Identify which cell holds the provided text, then report its (X, Y) central coordinate. 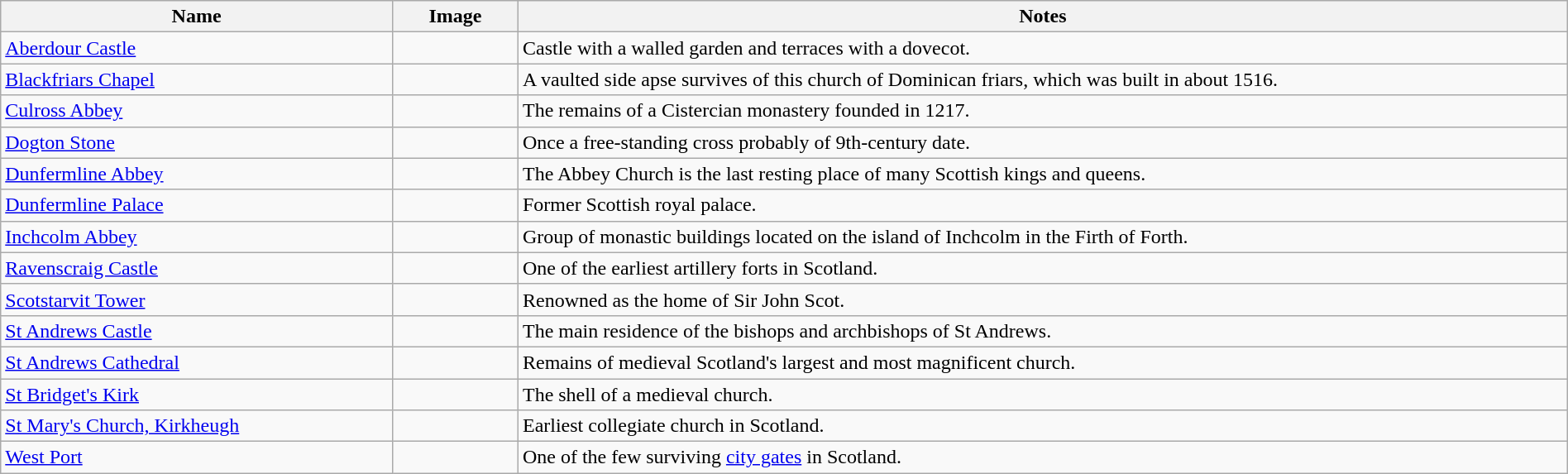
Blackfriars Chapel (197, 79)
The main residence of the bishops and archbishops of St Andrews. (1042, 331)
St Mary's Church, Kirkheugh (197, 426)
Culross Abbey (197, 111)
Earliest collegiate church in Scotland. (1042, 426)
Dunfermline Abbey (197, 174)
Dogton Stone (197, 142)
The remains of a Cistercian monastery founded in 1217. (1042, 111)
Former Scottish royal palace. (1042, 205)
St Andrews Castle (197, 331)
Remains of medieval Scotland's largest and most magnificent church. (1042, 362)
The Abbey Church is the last resting place of many Scottish kings and queens. (1042, 174)
Group of monastic buildings located on the island of Inchcolm in the Firth of Forth. (1042, 237)
Inchcolm Abbey (197, 237)
Once a free-standing cross probably of 9th-century date. (1042, 142)
St Bridget's Kirk (197, 395)
Aberdour Castle (197, 48)
Notes (1042, 17)
Dunfermline Palace (197, 205)
Ravenscraig Castle (197, 268)
Name (197, 17)
Image (455, 17)
West Port (197, 457)
Renowned as the home of Sir John Scot. (1042, 299)
A vaulted side apse survives of this church of Dominican friars, which was built in about 1516. (1042, 79)
Scotstarvit Tower (197, 299)
St Andrews Cathedral (197, 362)
The shell of a medieval church. (1042, 395)
One of the few surviving city gates in Scotland. (1042, 457)
One of the earliest artillery forts in Scotland. (1042, 268)
Castle with a walled garden and terraces with a dovecot. (1042, 48)
